Locate the cell with the specified text and output its [X, Y] center coordinate. 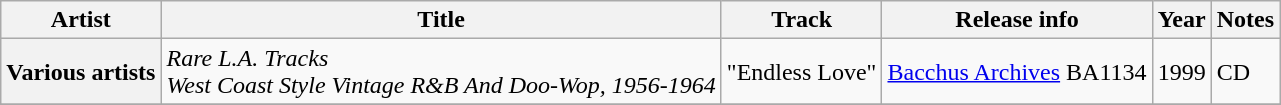
Title [441, 20]
Release info [1017, 20]
1999 [1182, 72]
Track [802, 20]
Artist [81, 20]
Year [1182, 20]
CD [1245, 72]
"Endless Love" [802, 72]
Various artists [81, 72]
Notes [1245, 20]
Bacchus Archives BA1134 [1017, 72]
Rare L.A. TracksWest Coast Style Vintage R&B And Doo-Wop, 1956-1964 [441, 72]
